Capture the cell that displays the provided text and extract its [x, y] central coordinate. 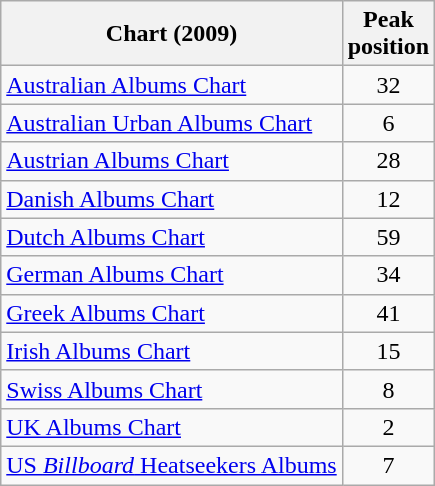
2 [388, 427]
7 [388, 465]
Australian Urban Albums Chart [172, 123]
8 [388, 389]
Irish Albums Chart [172, 351]
41 [388, 313]
Chart (2009) [172, 34]
34 [388, 275]
German Albums Chart [172, 275]
Dutch Albums Chart [172, 237]
Swiss Albums Chart [172, 389]
12 [388, 199]
15 [388, 351]
Austrian Albums Chart [172, 161]
US Billboard Heatseekers Albums [172, 465]
UK Albums Chart [172, 427]
28 [388, 161]
Greek Albums Chart [172, 313]
Danish Albums Chart [172, 199]
59 [388, 237]
32 [388, 85]
6 [388, 123]
Peakposition [388, 34]
Australian Albums Chart [172, 85]
